Find where the given text appears and provide that cell's center as [x, y] coordinate. 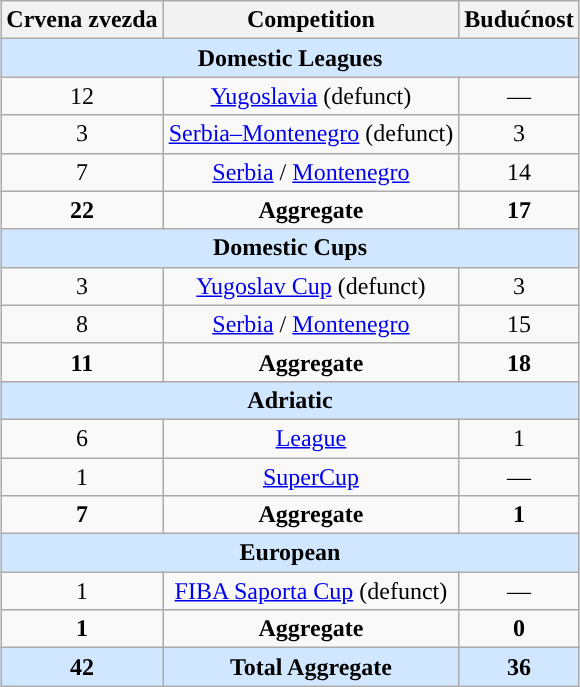
12 [82, 96]
League [311, 438]
Adriatic [290, 400]
17 [519, 210]
42 [82, 667]
Budućnost [519, 20]
18 [519, 362]
0 [519, 629]
Yugoslav Cup (defunct) [311, 286]
Yugoslavia (defunct) [311, 96]
36 [519, 667]
FIBA Saporta Cup (defunct) [311, 591]
Serbia–Montenegro (defunct) [311, 134]
Domestic Cups [290, 248]
European [290, 553]
Total Aggregate [311, 667]
11 [82, 362]
22 [82, 210]
Domestic Leagues [290, 58]
Crvena zvezda [82, 20]
14 [519, 172]
6 [82, 438]
Competition [311, 20]
15 [519, 324]
SuperCup [311, 477]
8 [82, 324]
